Return [X, Y] of the center of cell containing provided text 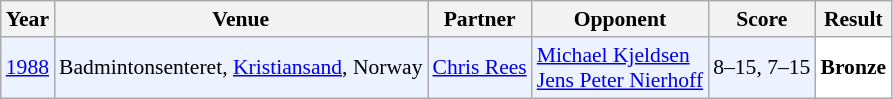
Bronze [853, 68]
Score [762, 19]
1988 [28, 68]
Badmintonsenteret, Kristiansand, Norway [240, 68]
Partner [480, 19]
Michael Kjeldsen Jens Peter Nierhoff [620, 68]
8–15, 7–15 [762, 68]
Result [853, 19]
Opponent [620, 19]
Chris Rees [480, 68]
Venue [240, 19]
Year [28, 19]
